Find where the given text appears and provide that cell's center as (x, y) coordinate. 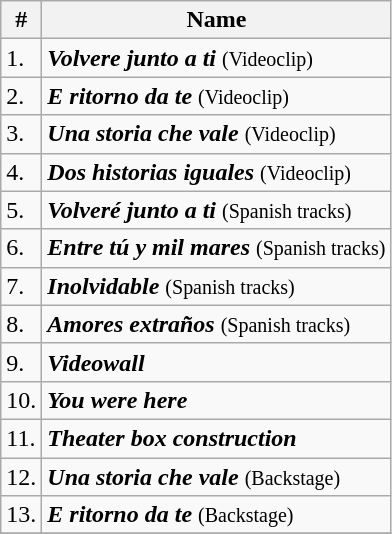
Theater box construction (216, 438)
# (22, 20)
E ritorno da te (Backstage) (216, 515)
Una storia che vale (Videoclip) (216, 134)
6. (22, 248)
1. (22, 58)
Inolvidable (Spanish tracks) (216, 286)
Volveré junto a ti (Spanish tracks) (216, 210)
8. (22, 324)
10. (22, 400)
You were here (216, 400)
2. (22, 96)
5. (22, 210)
12. (22, 477)
11. (22, 438)
Name (216, 20)
Videowall (216, 362)
Una storia che vale (Backstage) (216, 477)
Entre tú y mil mares (Spanish tracks) (216, 248)
7. (22, 286)
Dos historias iguales (Videoclip) (216, 172)
3. (22, 134)
13. (22, 515)
Volvere junto a ti (Videoclip) (216, 58)
4. (22, 172)
9. (22, 362)
E ritorno da te (Videoclip) (216, 96)
Amores extraños (Spanish tracks) (216, 324)
